For the text-containing cell, return its midpoint in [x, y] coordinate format. 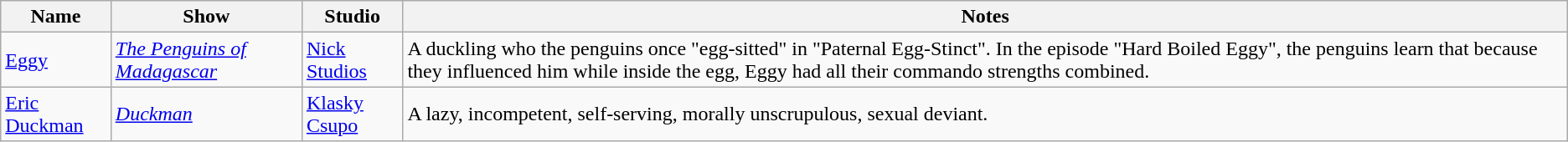
Eggy [56, 60]
A lazy, incompetent, self-serving, morally unscrupulous, sexual deviant. [985, 114]
Name [56, 17]
Duckman [206, 114]
The Penguins of Madagascar [206, 60]
Show [206, 17]
Nick Studios [352, 60]
Studio [352, 17]
Klasky Csupo [352, 114]
Notes [985, 17]
Eric Duckman [56, 114]
